Pinpoint the cell where the given text exists, returning its (x, y) midpoint coordinate. 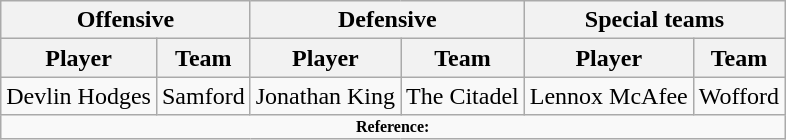
Samford (203, 96)
Devlin Hodges (79, 96)
Defensive (387, 20)
Lennox McAfee (608, 96)
Offensive (126, 20)
Special teams (654, 20)
Reference: (393, 127)
Wofford (738, 96)
The Citadel (463, 96)
Jonathan King (325, 96)
